Identify which cell holds the provided text, then report its [x, y] central coordinate. 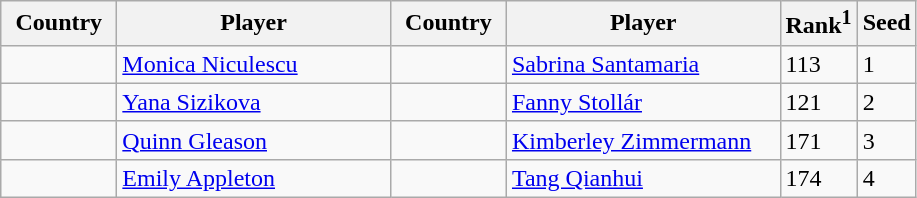
2 [886, 102]
171 [818, 140]
Monica Niculescu [254, 64]
Tang Qianhui [643, 178]
4 [886, 178]
Emily Appleton [254, 178]
Fanny Stollár [643, 102]
Seed [886, 24]
174 [818, 178]
Quinn Gleason [254, 140]
Rank1 [818, 24]
Kimberley Zimmermann [643, 140]
3 [886, 140]
1 [886, 64]
113 [818, 64]
Yana Sizikova [254, 102]
Sabrina Santamaria [643, 64]
121 [818, 102]
